Detect which cell encompasses the target text, then output its (x, y) center coordinate. 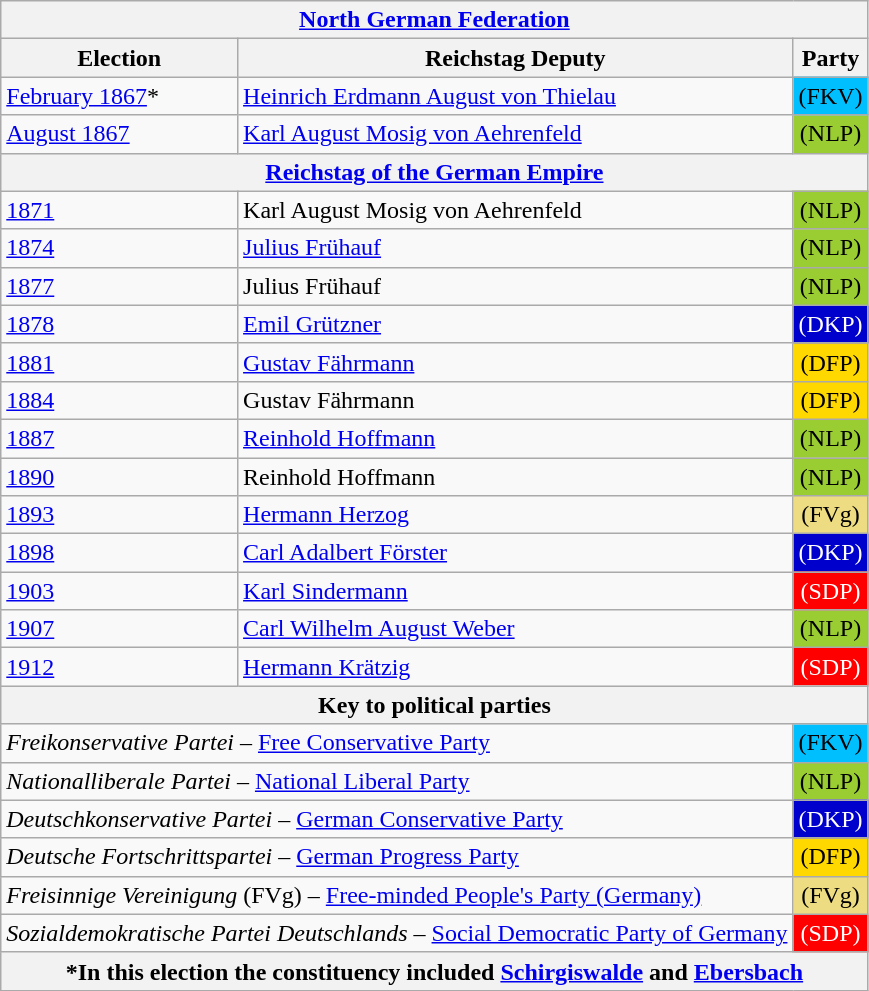
Freisinnige Vereinigung (FVg) – Free-minded People's Party (Germany) (397, 895)
Emil Grützner (516, 324)
Freikonservative Partei – Free Conservative Party (397, 743)
1903 (120, 591)
Hermann Krätzig (516, 667)
1912 (120, 667)
Reichstag Deputy (516, 58)
Party (830, 58)
North German Federation (434, 20)
1898 (120, 553)
1878 (120, 324)
Election (120, 58)
1874 (120, 248)
1877 (120, 286)
Deutschkonservative Partei – German Conservative Party (397, 819)
1881 (120, 362)
1907 (120, 629)
Sozialdemokratische Partei Deutschlands – Social Democratic Party of Germany (397, 933)
1887 (120, 438)
Deutsche Fortschrittspartei – German Progress Party (397, 857)
1890 (120, 477)
1884 (120, 400)
August 1867 (120, 134)
Heinrich Erdmann August von Thielau (516, 96)
1871 (120, 210)
Reichstag of the German Empire (434, 172)
Carl Adalbert Förster (516, 553)
Hermann Herzog (516, 515)
1893 (120, 515)
Key to political parties (434, 705)
February 1867* (120, 96)
*In this election the constituency included Schirgiswalde and Ebersbach (434, 971)
Nationalliberale Partei – National Liberal Party (397, 781)
Karl Sindermann (516, 591)
Carl Wilhelm August Weber (516, 629)
